Determine the (X, Y) coordinate at the center of the cell enclosing the given text.  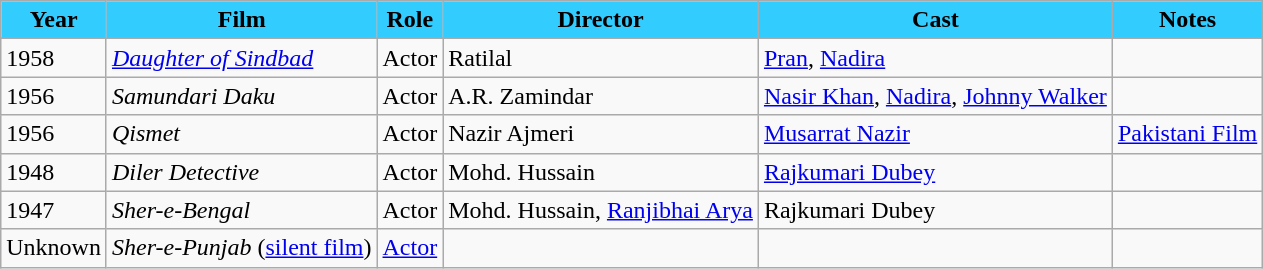
Film (242, 20)
Pakistani Film (1187, 134)
A.R. Zamindar (601, 96)
Mohd. Hussain, Ranjibhai Arya (601, 210)
Unknown (54, 248)
Sher-e-Bengal (242, 210)
Sher-e-Punjab (silent film) (242, 248)
Role (410, 20)
Cast (935, 20)
Pran, Nadira (935, 58)
Daughter of Sindbad (242, 58)
Mohd. Hussain (601, 172)
Diler Detective (242, 172)
Nazir Ajmeri (601, 134)
Musarrat Nazir (935, 134)
Ratilal (601, 58)
Director (601, 20)
Year (54, 20)
Notes (1187, 20)
Samundari Daku (242, 96)
Qismet (242, 134)
1958 (54, 58)
1948 (54, 172)
1947 (54, 210)
Nasir Khan, Nadira, Johnny Walker (935, 96)
